Provide the (x, y) coordinate of the cell's center where the given text is located.  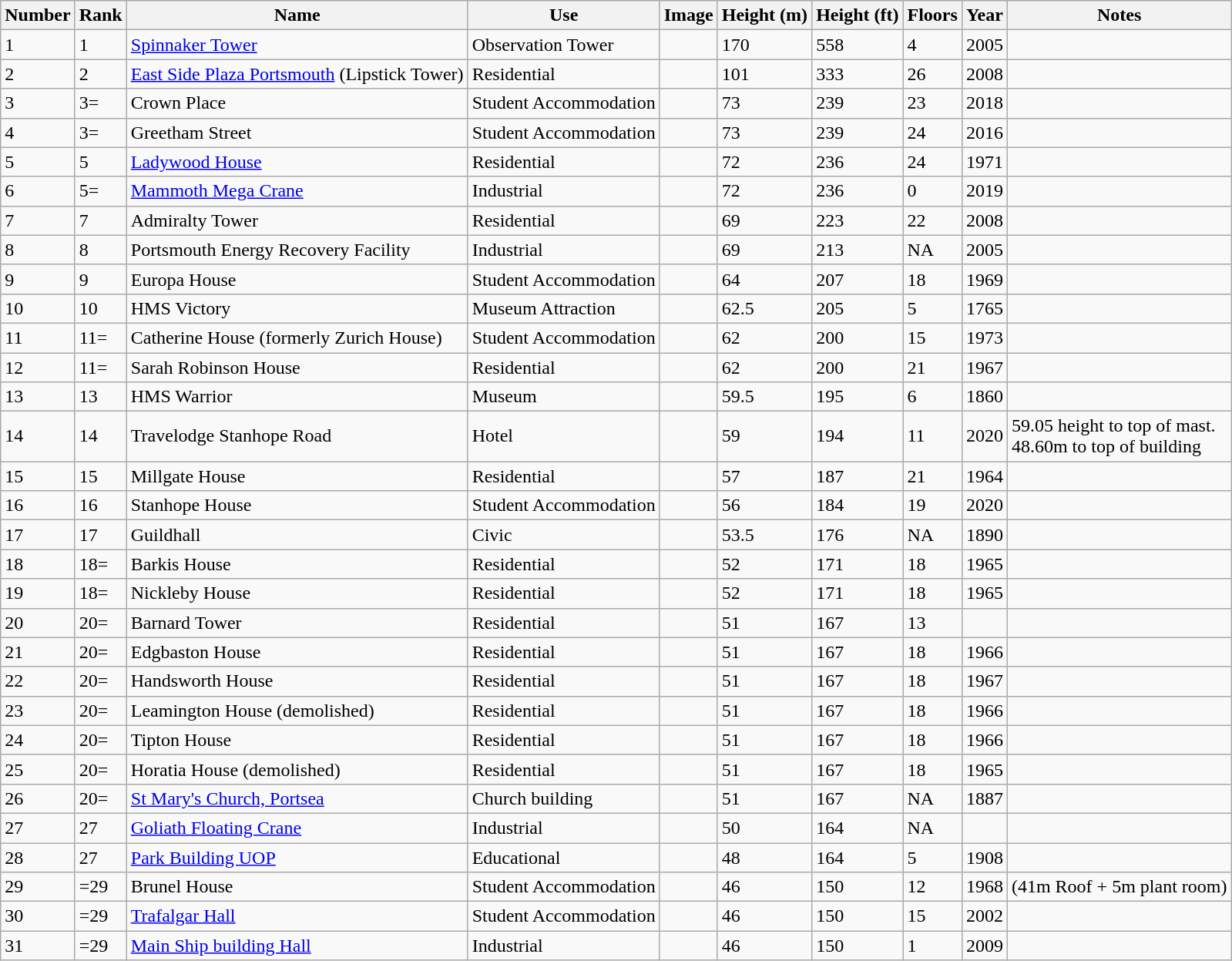
53.5 (764, 535)
Use (564, 15)
2002 (985, 916)
Height (m) (764, 15)
48 (764, 858)
176 (858, 535)
Millgate House (297, 476)
Crown Place (297, 103)
50 (764, 828)
64 (764, 279)
28 (38, 858)
1887 (985, 798)
East Side Plaza Portsmouth (Lipstick Tower) (297, 74)
2016 (985, 133)
Stanhope House (297, 506)
HMS Warrior (297, 397)
25 (38, 769)
Civic (564, 535)
223 (858, 220)
Height (ft) (858, 15)
(41m Roof + 5m plant room) (1119, 887)
1890 (985, 535)
Leamington House (demolished) (297, 711)
Handsworth House (297, 681)
187 (858, 476)
Observation Tower (564, 45)
Brunel House (297, 887)
333 (858, 74)
1908 (985, 858)
Mammoth Mega Crane (297, 191)
170 (764, 45)
Europa House (297, 279)
56 (764, 506)
Notes (1119, 15)
Greetham Street (297, 133)
Nickleby House (297, 593)
3 (38, 103)
Ladywood House (297, 162)
29 (38, 887)
Spinnaker Tower (297, 45)
2019 (985, 191)
1964 (985, 476)
0 (932, 191)
1765 (985, 308)
5= (100, 191)
213 (858, 250)
59 (764, 436)
Horatia House (demolished) (297, 769)
2018 (985, 103)
Catherine House (formerly Zurich House) (297, 338)
Rank (100, 15)
62.5 (764, 308)
Church building (564, 798)
194 (858, 436)
30 (38, 916)
Edgbaston House (297, 652)
Portsmouth Energy Recovery Facility (297, 250)
Barnard Tower (297, 623)
Guildhall (297, 535)
St Mary's Church, Portsea (297, 798)
1968 (985, 887)
1971 (985, 162)
Trafalgar Hall (297, 916)
Number (38, 15)
Main Ship building Hall (297, 946)
57 (764, 476)
Admiralty Tower (297, 220)
Museum (564, 397)
1860 (985, 397)
Tipton House (297, 740)
HMS Victory (297, 308)
207 (858, 279)
195 (858, 397)
2009 (985, 946)
Barkis House (297, 564)
Travelodge Stanhope Road (297, 436)
Sarah Robinson House (297, 368)
1969 (985, 279)
Name (297, 15)
Hotel (564, 436)
59.05 height to top of mast.48.60m to top of building (1119, 436)
205 (858, 308)
Goliath Floating Crane (297, 828)
101 (764, 74)
59.5 (764, 397)
1973 (985, 338)
Museum Attraction (564, 308)
Year (985, 15)
Floors (932, 15)
Educational (564, 858)
Image (689, 15)
184 (858, 506)
31 (38, 946)
Park Building UOP (297, 858)
558 (858, 45)
20 (38, 623)
